Determine the (X, Y) coordinate at the center of the cell enclosing the given text.  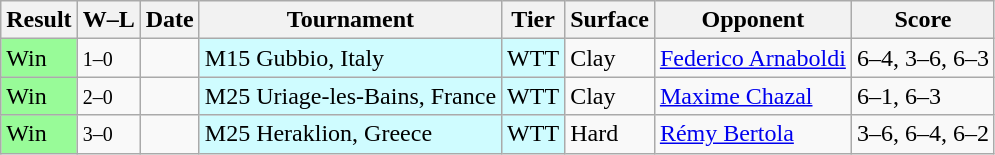
W–L (108, 20)
M25 Heraklion, Greece (350, 134)
3–0 (108, 134)
Date (170, 20)
Federico Arnaboldi (752, 58)
Opponent (752, 20)
1–0 (108, 58)
3–6, 6–4, 6–2 (922, 134)
Hard (610, 134)
Maxime Chazal (752, 96)
6–1, 6–3 (922, 96)
Tournament (350, 20)
2–0 (108, 96)
Surface (610, 20)
Score (922, 20)
Result (39, 20)
Tier (534, 20)
M25 Uriage-les-Bains, France (350, 96)
M15 Gubbio, Italy (350, 58)
Rémy Bertola (752, 134)
6–4, 3–6, 6–3 (922, 58)
